For the text-containing cell, return its midpoint in [x, y] coordinate format. 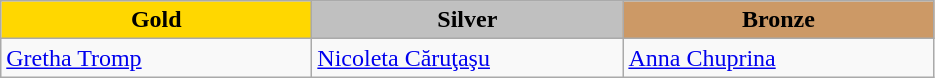
Bronze [778, 20]
Silver [468, 20]
Nicoleta Căruţaşu [468, 58]
Gold [156, 20]
Anna Chuprina [778, 58]
Gretha Tromp [156, 58]
